Output the [X, Y] coordinate of the center of the cell containing the given text.  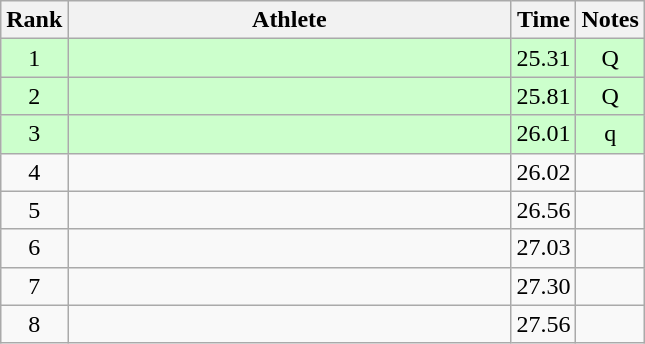
6 [34, 248]
q [610, 134]
26.01 [544, 134]
Notes [610, 20]
4 [34, 172]
5 [34, 210]
25.31 [544, 58]
3 [34, 134]
25.81 [544, 96]
27.30 [544, 286]
Time [544, 20]
26.56 [544, 210]
1 [34, 58]
27.56 [544, 324]
2 [34, 96]
8 [34, 324]
Athlete [290, 20]
26.02 [544, 172]
7 [34, 286]
Rank [34, 20]
27.03 [544, 248]
